Extract the [x, y] coordinate from the center of the cell holding the provided text.  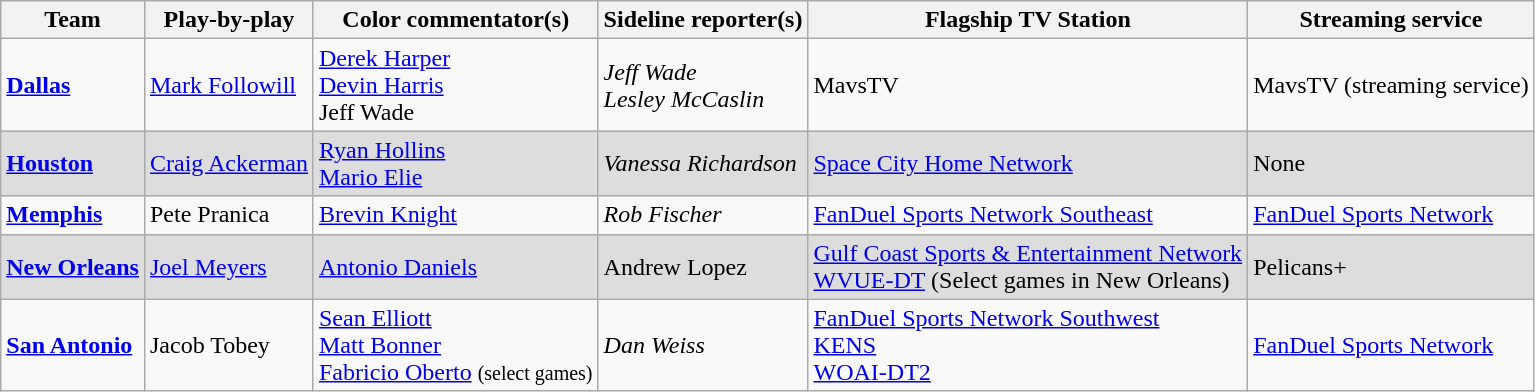
Brevin Knight [456, 215]
Team [73, 20]
San Antonio [73, 345]
None [1392, 164]
Jacob Tobey [228, 345]
Ryan HollinsMario Elie [456, 164]
MavsTV (streaming service) [1392, 85]
New Orleans [73, 266]
Antonio Daniels [456, 266]
Sean ElliottMatt Bonner Fabricio Oberto (select games) [456, 345]
FanDuel Sports Network Southwest KENS WOAI-DT2 [1028, 345]
Sideline reporter(s) [703, 20]
Play-by-play [228, 20]
FanDuel Sports Network Southeast [1028, 215]
Rob Fischer [703, 215]
Dan Weiss [703, 345]
Vanessa Richardson [703, 164]
Andrew Lopez [703, 266]
Streaming service [1392, 20]
MavsTV [1028, 85]
Derek Harper Devin Harris Jeff Wade [456, 85]
Craig Ackerman [228, 164]
Dallas [73, 85]
Gulf Coast Sports & Entertainment NetworkWVUE-DT (Select games in New Orleans) [1028, 266]
Flagship TV Station [1028, 20]
Jeff Wade Lesley McCaslin [703, 85]
Joel Meyers [228, 266]
Space City Home Network [1028, 164]
Pete Pranica [228, 215]
Memphis [73, 215]
Pelicans+ [1392, 266]
Color commentator(s) [456, 20]
Houston [73, 164]
Mark Followill [228, 85]
